Detect which cell encompasses the target text, then output its (x, y) center coordinate. 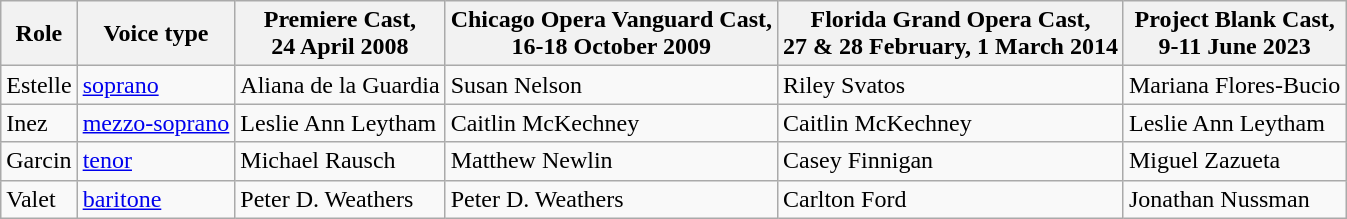
Chicago Opera Vanguard Cast,16-18 October 2009 (611, 34)
Mariana Flores-Bucio (1234, 85)
Florida Grand Opera Cast,27 & 28 February, 1 March 2014 (951, 34)
Miguel Zazueta (1234, 161)
Inez (39, 123)
Aliana de la Guardia (340, 85)
Jonathan Nussman (1234, 199)
Casey Finnigan (951, 161)
tenor (156, 161)
Voice type (156, 34)
mezzo-soprano (156, 123)
Estelle (39, 85)
Garcin (39, 161)
Valet (39, 199)
Riley Svatos (951, 85)
baritone (156, 199)
Matthew Newlin (611, 161)
Carlton Ford (951, 199)
soprano (156, 85)
Michael Rausch (340, 161)
Susan Nelson (611, 85)
Project Blank Cast,9-11 June 2023 (1234, 34)
Premiere Cast,24 April 2008 (340, 34)
Role (39, 34)
